Return the (X, Y) coordinate for the center point of the cell that contains the specified text.  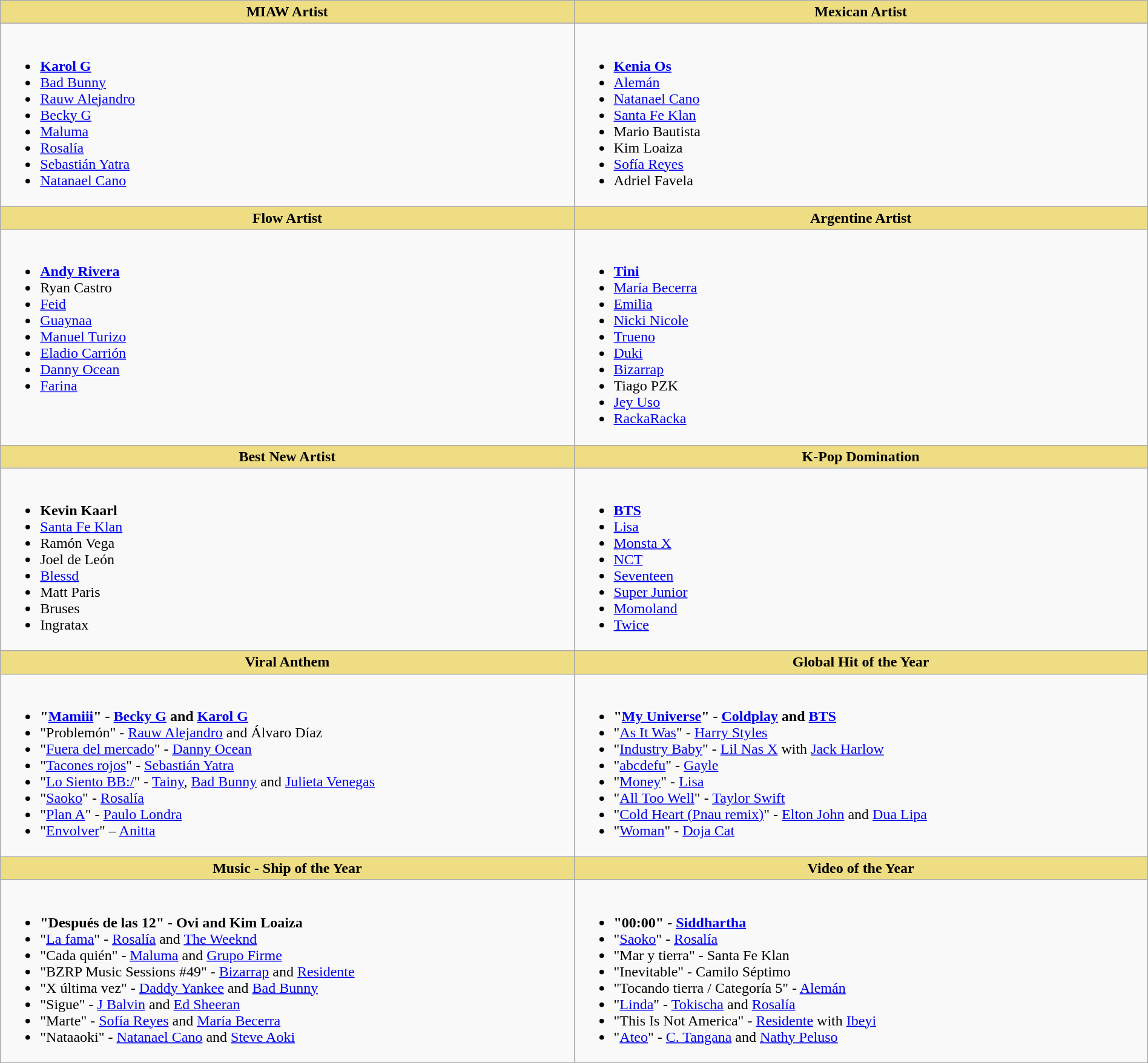
Tini María BecerraEmiliaNicki NicoleTruenoDukiBizarrapTiago PZKJey UsoRackaRacka (861, 337)
Kevin KaarlSanta Fe KlanRamón VegaJoel de LeónBlessdMatt ParisBrusesIngratax (287, 559)
Music - Ship of the Year (287, 868)
Andy Rivera Ryan CastroFeidGuaynaaManuel TurizoEladio CarriónDanny OceanFarina (287, 337)
BTS LisaMonsta XNCTSeventeenSuper JuniorMomolandTwice (861, 559)
Flow Artist (287, 218)
MIAW Artist (287, 12)
Kenia Os AlemánNatanael CanoSanta Fe KlanMario BautistaKim LoaizaSofía ReyesAdriel Favela (861, 115)
Mexican Artist (861, 12)
Global Hit of the Year (861, 662)
Karol G Bad BunnyRauw AlejandroBecky GMalumaRosalíaSebastián YatraNatanael Cano (287, 115)
Video of the Year (861, 868)
K-Pop Domination (861, 456)
Argentine Artist (861, 218)
Viral Anthem (287, 662)
Best New Artist (287, 456)
